Provide the [X, Y] coordinate of the cell's center where the given text is located.  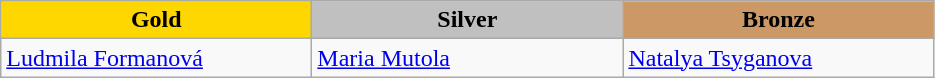
Gold [156, 20]
Ludmila Formanová [156, 58]
Bronze [778, 20]
Silver [468, 20]
Natalya Tsyganova [778, 58]
Maria Mutola [468, 58]
